Locate the cell with the specified text and output its [x, y] center coordinate. 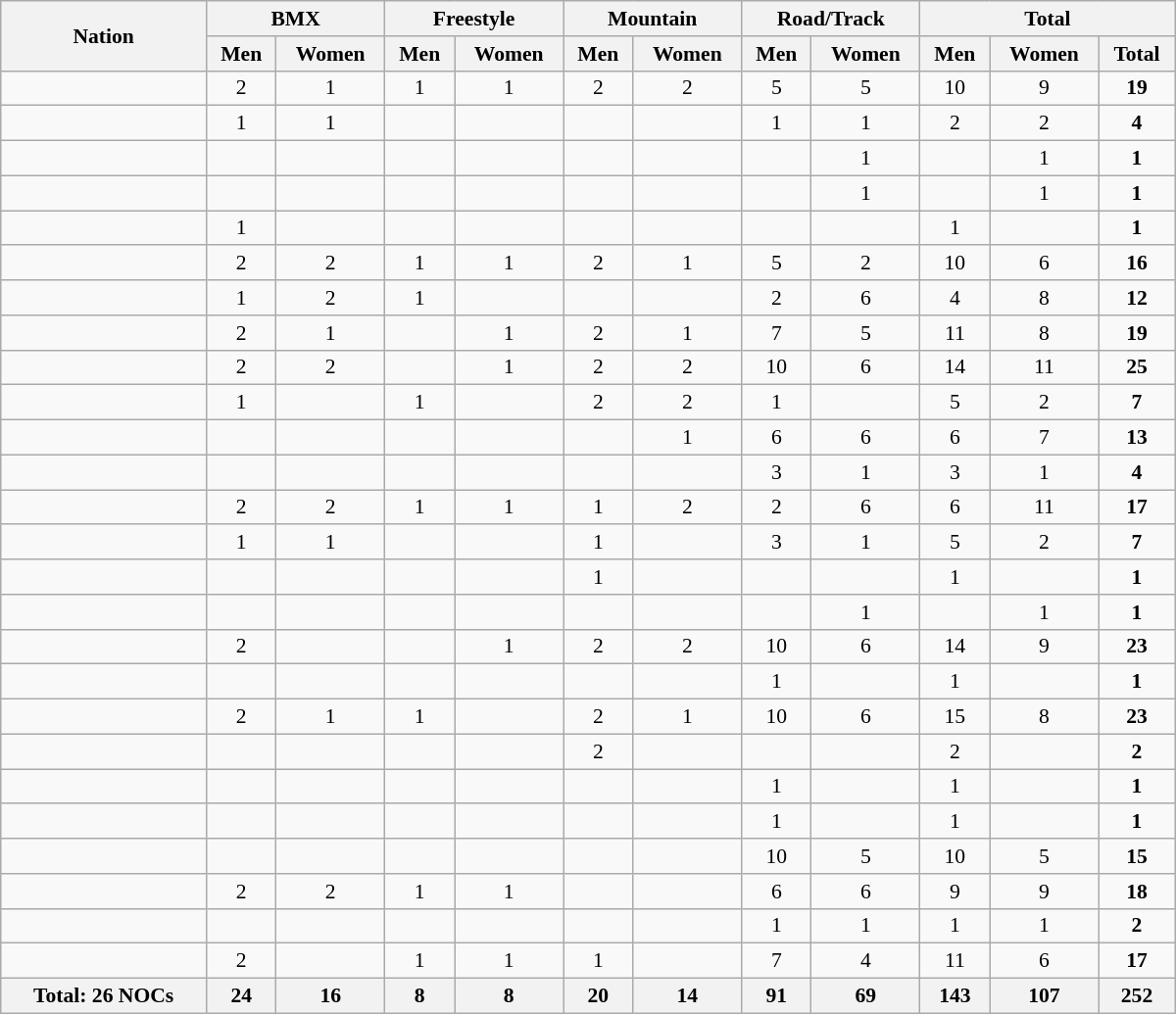
107 [1045, 996]
18 [1137, 892]
24 [241, 996]
Nation [104, 35]
Road/Track [831, 19]
Freestyle [474, 19]
13 [1137, 438]
69 [866, 996]
12 [1137, 298]
20 [598, 996]
BMX [296, 19]
Total: 26 NOCs [104, 996]
Mountain [653, 19]
143 [955, 996]
91 [776, 996]
252 [1137, 996]
25 [1137, 367]
